Scan for the cell matching the given text and deliver its (X, Y) coordinate at center. 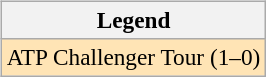
ATP Challenger Tour (1–0) (133, 57)
Legend (133, 20)
